Identify which cell holds the provided text, then report its [X, Y] central coordinate. 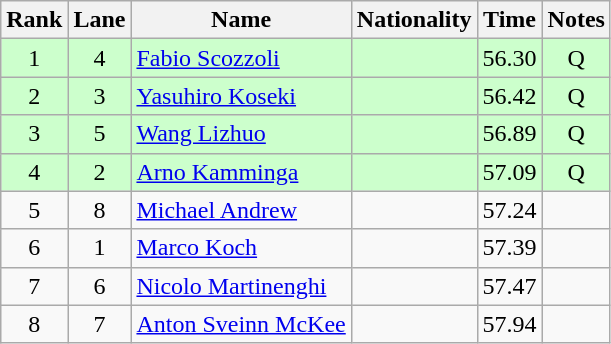
56.89 [510, 134]
Anton Sveinn McKee [241, 324]
Rank [34, 20]
57.09 [510, 172]
Name [241, 20]
Time [510, 20]
Marco Koch [241, 248]
Michael Andrew [241, 210]
56.42 [510, 96]
Yasuhiro Koseki [241, 96]
Wang Lizhuo [241, 134]
57.94 [510, 324]
Fabio Scozzoli [241, 58]
Nationality [414, 20]
Arno Kamminga [241, 172]
57.47 [510, 286]
Nicolo Martinenghi [241, 286]
57.24 [510, 210]
56.30 [510, 58]
Notes [576, 20]
Lane [100, 20]
57.39 [510, 248]
